Output the (X, Y) coordinate of the center of the cell containing the given text.  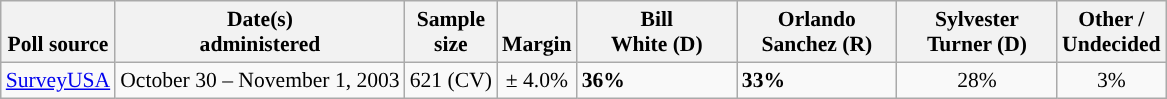
± 4.0% (537, 80)
621 (CV) (451, 80)
3% (1111, 80)
SylvesterTurner (D) (977, 32)
Poll source (58, 32)
Date(s)administered (260, 32)
BillWhite (D) (657, 32)
SurveyUSA (58, 80)
October 30 – November 1, 2003 (260, 80)
Margin (537, 32)
36% (657, 80)
28% (977, 80)
OrlandoSanchez (R) (817, 32)
33% (817, 80)
Other /Undecided (1111, 32)
Samplesize (451, 32)
